Locate the cell with the specified text and output its [X, Y] center coordinate. 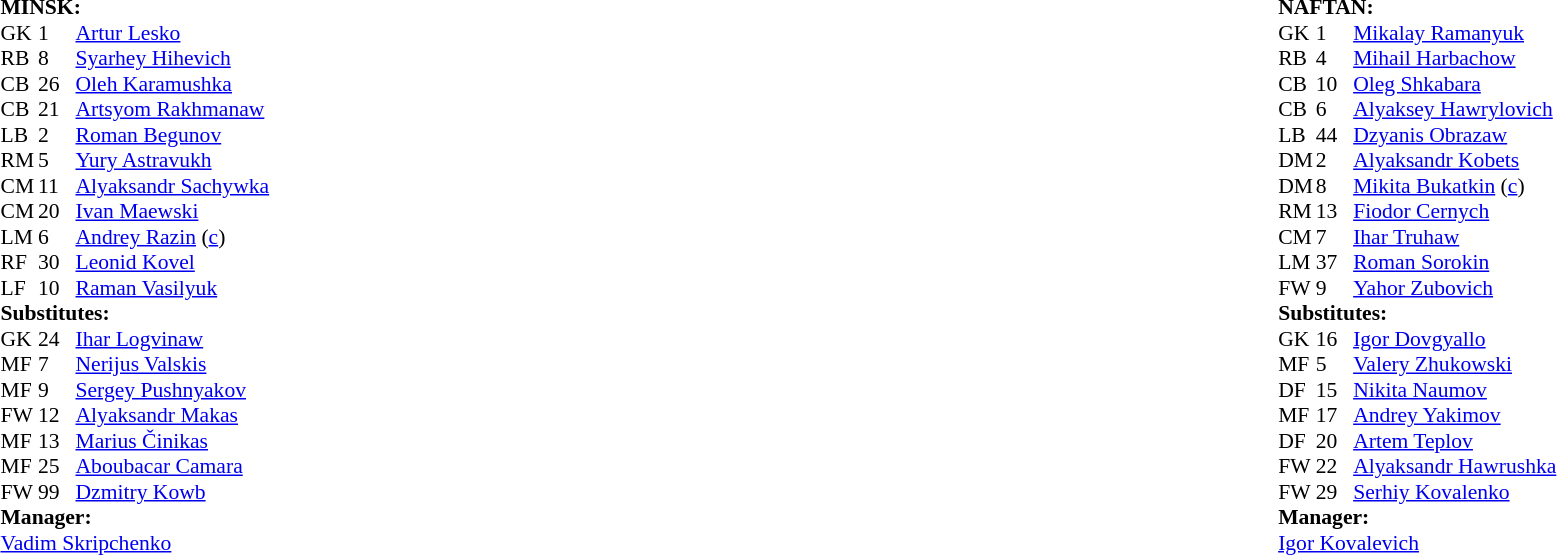
Alyaksandr Makas [173, 415]
25 [57, 467]
Alyaksandr Sachywka [173, 186]
Sergey Pushnyakov [173, 390]
22 [1335, 467]
26 [57, 84]
Marius Činikas [173, 441]
4 [1335, 59]
Leonid Kovel [173, 263]
Roman Sorokin [1454, 263]
Dzyanis Obrazaw [1454, 135]
Alyaksandr Kobets [1454, 161]
Yury Astravukh [173, 161]
Nikita Naumov [1454, 390]
LF [19, 288]
11 [57, 186]
Dzmitry Kowb [173, 492]
RF [19, 263]
Fiodor Cernych [1454, 211]
Artem Teplov [1454, 441]
Andrey Yakimov [1454, 415]
Aboubacar Camara [173, 467]
16 [1335, 339]
Yahor Zubovich [1454, 288]
Roman Begunov [173, 135]
29 [1335, 492]
15 [1335, 390]
17 [1335, 415]
37 [1335, 263]
12 [57, 415]
21 [57, 109]
Igor Dovgyallo [1454, 339]
Alyaksey Hawrylovich [1454, 109]
Artsyom Rakhmanaw [173, 109]
Oleh Karamushka [173, 84]
Mikita Bukatkin (c) [1454, 186]
Oleg Shkabara [1454, 84]
Ihar Truhaw [1454, 237]
Nerijus Valskis [173, 365]
24 [57, 339]
Andrey Razin (c) [173, 237]
Raman Vasilyuk [173, 288]
Mihail Harbachow [1454, 59]
Serhiy Kovalenko [1454, 492]
Syarhey Hihevich [173, 59]
Mikalay Ramanyuk [1454, 33]
44 [1335, 135]
Valery Zhukowski [1454, 365]
Alyaksandr Hawrushka [1454, 467]
30 [57, 263]
Artur Lesko [173, 33]
99 [57, 492]
Ihar Logvinaw [173, 339]
Ivan Maewski [173, 211]
